Locate the cell with the specified text and output its [x, y] center coordinate. 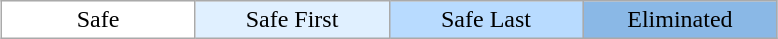
Eliminated [680, 20]
Safe First [292, 20]
Safe Last [486, 20]
Safe [98, 20]
